Scan for the cell matching the given text and deliver its [X, Y] coordinate at center. 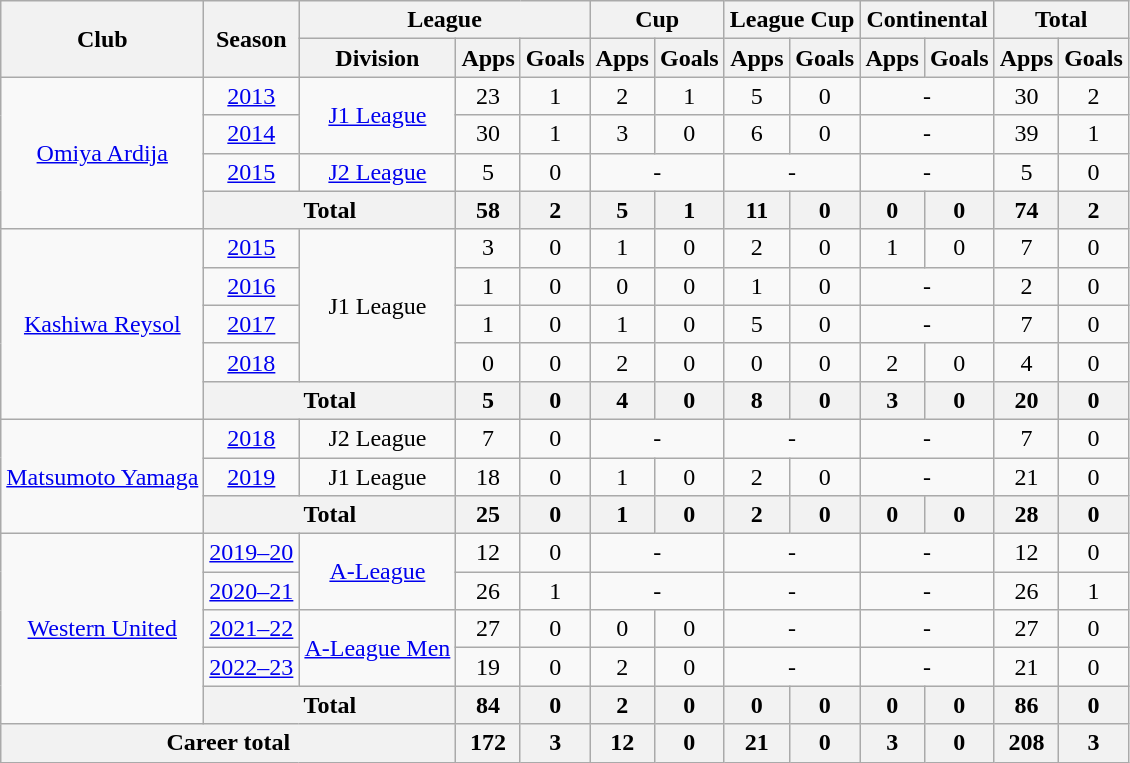
23 [488, 96]
Club [102, 39]
6 [756, 134]
Career total [228, 743]
20 [1026, 400]
208 [1026, 743]
Omiya Ardija [102, 153]
2020–21 [252, 591]
19 [488, 667]
Cup [657, 20]
2019–20 [252, 553]
172 [488, 743]
74 [1026, 210]
28 [1026, 515]
2017 [252, 324]
84 [488, 705]
Continental [927, 20]
2022–23 [252, 667]
Kashiwa Reysol [102, 324]
League Cup [792, 20]
A-League Men [378, 648]
11 [756, 210]
2019 [252, 477]
58 [488, 210]
2013 [252, 96]
18 [488, 477]
86 [1026, 705]
39 [1026, 134]
2021–22 [252, 629]
25 [488, 515]
8 [756, 400]
2014 [252, 134]
2016 [252, 286]
League [444, 20]
Division [378, 58]
Western United [102, 629]
Matsumoto Yamaga [102, 476]
A-League [378, 572]
Season [252, 39]
